For the text-containing cell, return its midpoint in [x, y] coordinate format. 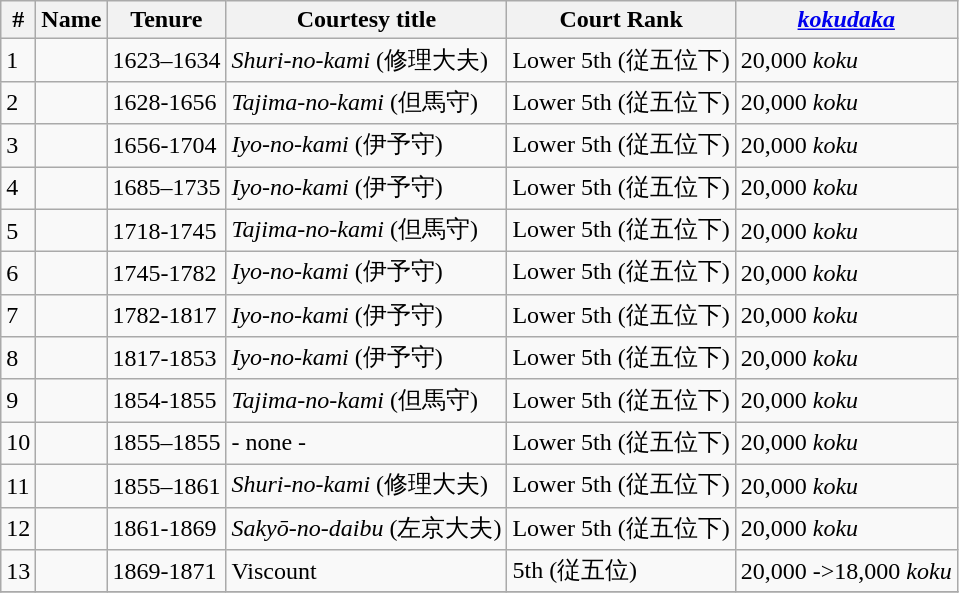
kokudaka [846, 20]
1854-1855 [166, 400]
# [18, 20]
5 [18, 230]
1718-1745 [166, 230]
Sakyō-no-daibu (左京大夫) [366, 528]
1861-1869 [166, 528]
11 [18, 486]
12 [18, 528]
1685–1735 [166, 188]
8 [18, 358]
13 [18, 572]
9 [18, 400]
1869-1871 [166, 572]
1623–1634 [166, 60]
3 [18, 146]
1817-1853 [166, 358]
Name [72, 20]
Viscount [366, 572]
5th (従五位) [621, 572]
1855–1861 [166, 486]
20,000 ->18,000 koku [846, 572]
10 [18, 444]
1782-1817 [166, 316]
1855–1855 [166, 444]
Courtesy title [366, 20]
1745-1782 [166, 274]
- none - [366, 444]
2 [18, 102]
1 [18, 60]
6 [18, 274]
Tenure [166, 20]
7 [18, 316]
4 [18, 188]
1628-1656 [166, 102]
1656-1704 [166, 146]
Court Rank [621, 20]
